Determine the [X, Y] coordinate at the center of the cell enclosing the given text.  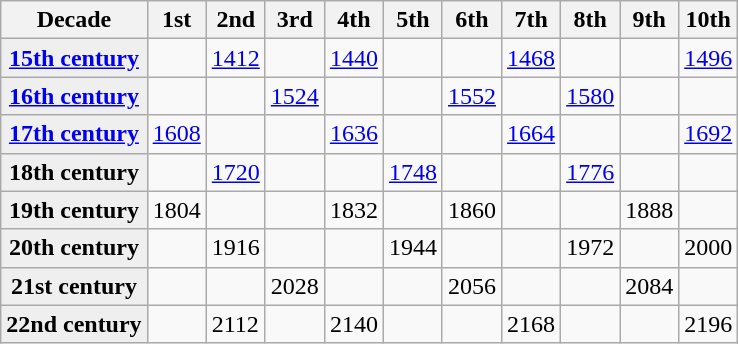
1664 [532, 134]
7th [532, 20]
10th [708, 20]
1860 [472, 210]
1748 [412, 172]
2028 [294, 286]
2nd [236, 20]
1524 [294, 96]
2140 [354, 324]
4th [354, 20]
1804 [176, 210]
19th century [74, 210]
1552 [472, 96]
1496 [708, 58]
6th [472, 20]
1972 [590, 248]
16th century [74, 96]
1580 [590, 96]
1888 [650, 210]
1720 [236, 172]
9th [650, 20]
17th century [74, 134]
1440 [354, 58]
2196 [708, 324]
1636 [354, 134]
Decade [74, 20]
8th [590, 20]
15th century [74, 58]
1832 [354, 210]
2112 [236, 324]
1944 [412, 248]
21st century [74, 286]
3rd [294, 20]
18th century [74, 172]
22nd century [74, 324]
1st [176, 20]
20th century [74, 248]
2056 [472, 286]
1692 [708, 134]
1916 [236, 248]
2000 [708, 248]
2168 [532, 324]
1608 [176, 134]
1776 [590, 172]
1468 [532, 58]
2084 [650, 286]
1412 [236, 58]
5th [412, 20]
